Determine the [x, y] coordinate at the center of the cell enclosing the given text.  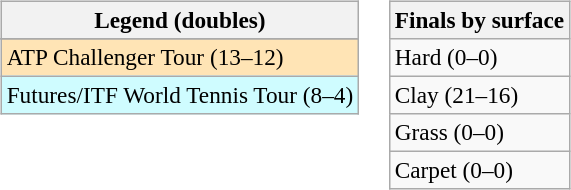
ATP Challenger Tour (13–12) [180, 57]
Legend (doubles) [180, 20]
Carpet (0–0) [479, 171]
Clay (21–16) [479, 95]
Grass (0–0) [479, 133]
Finals by surface [479, 20]
Hard (0–0) [479, 57]
Futures/ITF World Tennis Tour (8–4) [180, 95]
